Provide the (x, y) coordinate of the cell's center where the given text is located.  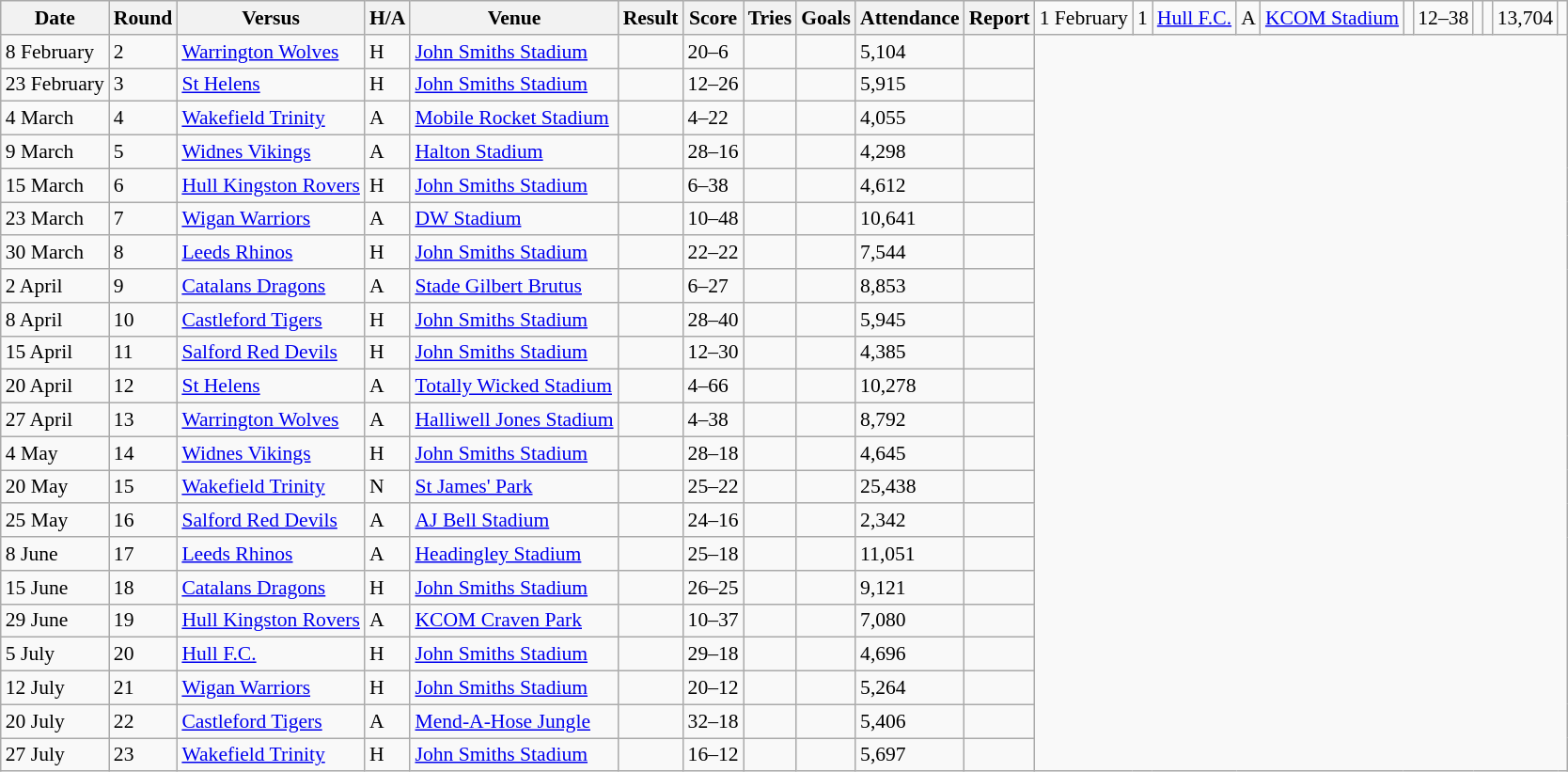
19 (143, 621)
H/A (387, 18)
32–18 (713, 721)
4,298 (910, 152)
Goals (825, 18)
Tries (770, 18)
7,544 (910, 253)
15 April (55, 353)
5,104 (910, 52)
2,342 (910, 521)
27 July (55, 755)
4–22 (713, 118)
5,406 (910, 721)
7 (143, 219)
20–12 (713, 688)
N (387, 487)
Versus (271, 18)
9 March (55, 152)
18 (143, 588)
4,612 (910, 185)
Round (143, 18)
AJ Bell Stadium (513, 521)
Halton Stadium (513, 152)
DW Stadium (513, 219)
28–40 (713, 320)
20 July (55, 721)
Venue (513, 18)
16–12 (713, 755)
11 (143, 353)
22 (143, 721)
Date (55, 18)
5,697 (910, 755)
10,278 (910, 386)
23 March (55, 219)
25–22 (713, 487)
4–66 (713, 386)
5 (143, 152)
Stade Gilbert Brutus (513, 286)
14 (143, 453)
4 March (55, 118)
5,945 (910, 320)
25–18 (713, 554)
6–27 (713, 286)
4 May (55, 453)
21 (143, 688)
4,645 (910, 453)
23 (143, 755)
15 March (55, 185)
13,704 (1525, 18)
7,080 (910, 621)
10,641 (910, 219)
23 February (55, 85)
24–16 (713, 521)
Attendance (910, 18)
10 (143, 320)
8 (143, 253)
10–48 (713, 219)
4,696 (910, 654)
4,055 (910, 118)
12 July (55, 688)
6 (143, 185)
KCOM Stadium (1332, 18)
2 (143, 52)
Score (713, 18)
12–26 (713, 85)
6–38 (713, 185)
4 (143, 118)
25,438 (910, 487)
16 (143, 521)
3 (143, 85)
Mend-A-Hose Jungle (513, 721)
Headingley Stadium (513, 554)
28–18 (713, 453)
1 February (1084, 18)
25 May (55, 521)
29–18 (713, 654)
4–38 (713, 420)
Totally Wicked Stadium (513, 386)
26–25 (713, 588)
12–38 (1443, 18)
8,853 (910, 286)
10–37 (713, 621)
2 April (55, 286)
15 (143, 487)
9,121 (910, 588)
20 (143, 654)
4,385 (910, 353)
5 July (55, 654)
Mobile Rocket Stadium (513, 118)
Report (1000, 18)
5,264 (910, 688)
27 April (55, 420)
KCOM Craven Park (513, 621)
30 March (55, 253)
5,915 (910, 85)
Halliwell Jones Stadium (513, 420)
8,792 (910, 420)
20–6 (713, 52)
8 June (55, 554)
12 (143, 386)
9 (143, 286)
15 June (55, 588)
20 May (55, 487)
13 (143, 420)
8 February (55, 52)
17 (143, 554)
20 April (55, 386)
St James' Park (513, 487)
11,051 (910, 554)
Result (651, 18)
12–30 (713, 353)
1 (1143, 18)
28–16 (713, 152)
29 June (55, 621)
22–22 (713, 253)
8 April (55, 320)
